From the cell containing the given text, extract its center point as [X, Y] coordinate. 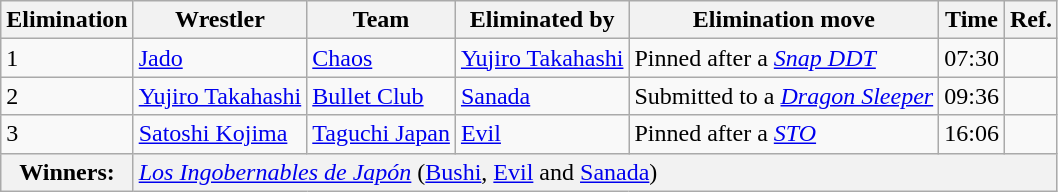
Satoshi Kojima [220, 134]
Pinned after a Snap DDT [784, 58]
Ref. [1030, 20]
Chaos [382, 58]
Eliminated by [542, 20]
3 [67, 134]
1 [67, 58]
Los Ingobernables de Japón (Bushi, Evil and Sanada) [595, 172]
Time [972, 20]
Team [382, 20]
Wrestler [220, 20]
Bullet Club [382, 96]
16:06 [972, 134]
09:36 [972, 96]
Sanada [542, 96]
Elimination move [784, 20]
Jado [220, 58]
07:30 [972, 58]
Taguchi Japan [382, 134]
2 [67, 96]
Pinned after a STO [784, 134]
Submitted to a Dragon Sleeper [784, 96]
Winners: [67, 172]
Elimination [67, 20]
Evil [542, 134]
